Return the (x, y) coordinate for the center point of the cell that contains the specified text.  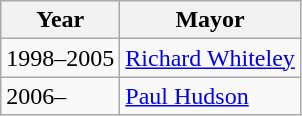
Paul Hudson (210, 96)
Richard Whiteley (210, 58)
2006– (60, 96)
Mayor (210, 20)
1998–2005 (60, 58)
Year (60, 20)
